Detect which cell encompasses the target text, then output its [x, y] center coordinate. 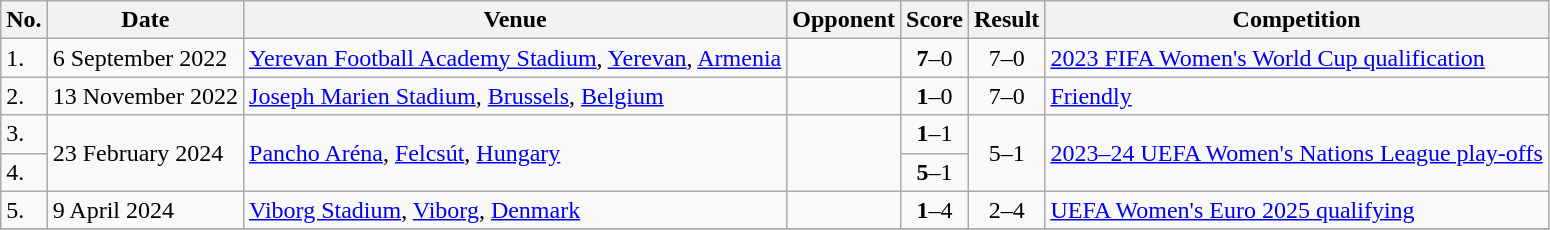
2023 FIFA Women's World Cup qualification [1296, 58]
Yerevan Football Academy Stadium, Yerevan, Armenia [516, 58]
UEFA Women's Euro 2025 qualifying [1296, 210]
1–4 [935, 210]
1–1 [935, 134]
No. [24, 20]
4. [24, 172]
1. [24, 58]
2. [24, 96]
23 February 2024 [145, 153]
Score [935, 20]
3. [24, 134]
Viborg Stadium, Viborg, Denmark [516, 210]
Pancho Aréna, Felcsút, Hungary [516, 153]
9 April 2024 [145, 210]
6 September 2022 [145, 58]
2023–24 UEFA Women's Nations League play-offs [1296, 153]
2–4 [1006, 210]
13 November 2022 [145, 96]
Result [1006, 20]
Date [145, 20]
Opponent [844, 20]
Competition [1296, 20]
1–0 [935, 96]
Venue [516, 20]
Joseph Marien Stadium, Brussels, Belgium [516, 96]
5. [24, 210]
Friendly [1296, 96]
